Capture the cell that displays the provided text and extract its (x, y) central coordinate. 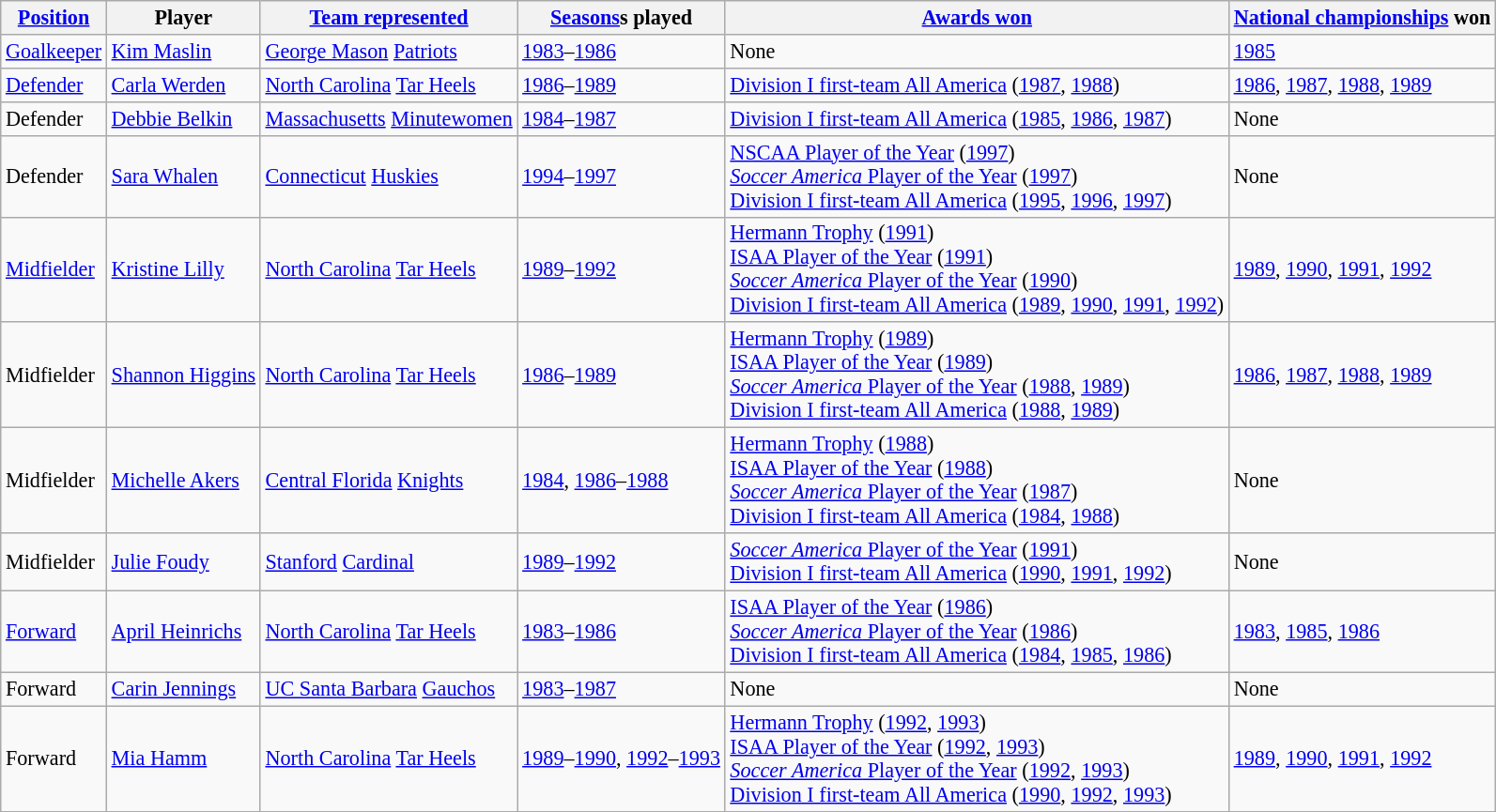
Carin Jennings (183, 689)
1989–1990, 1992–1993 (622, 758)
1984–1987 (622, 118)
Seasonss played (622, 18)
Awards won (977, 18)
ISAA Player of the Year (1986)Soccer America Player of the Year (1986)Division I first-team All America (1984, 1985, 1986) (977, 631)
Connecticut Huskies (389, 176)
Central Florida Knights (389, 481)
Division I first-team All America (1987, 1988) (977, 84)
Division I first-team All America (1985, 1986, 1987) (977, 118)
UC Santa Barbara Gauchos (389, 689)
Stanford Cardinal (389, 561)
Hermann Trophy (1989)ISAA Player of the Year (1989)Soccer America Player of the Year (1988, 1989)Division I first-team All America (1988, 1989) (977, 375)
Player (183, 18)
Carla Werden (183, 84)
1994–1997 (622, 176)
Soccer America Player of the Year (1991)Division I first-team All America (1990, 1991, 1992) (977, 561)
Julie Foudy (183, 561)
George Mason Patriots (389, 51)
April Heinrichs (183, 631)
Massachusetts Minutewomen (389, 118)
Shannon Higgins (183, 375)
1985 (1362, 51)
Hermann Trophy (1988)ISAA Player of the Year (1988)Soccer America Player of the Year (1987)Division I first-team All America (1984, 1988) (977, 481)
1984, 1986–1988 (622, 481)
Position (54, 18)
Michelle Akers (183, 481)
Mia Hamm (183, 758)
Sara Whalen (183, 176)
1983, 1985, 1986 (1362, 631)
Kristine Lilly (183, 269)
Goalkeeper (54, 51)
1983–1987 (622, 689)
Team represented (389, 18)
Kim Maslin (183, 51)
Hermann Trophy (1991)ISAA Player of the Year (1991)Soccer America Player of the Year (1990)Division I first-team All America (1989, 1990, 1991, 1992) (977, 269)
National championships won (1362, 18)
Debbie Belkin (183, 118)
NSCAA Player of the Year (1997)Soccer America Player of the Year (1997)Division I first-team All America (1995, 1996, 1997) (977, 176)
